Capture the cell that displays the provided text and extract its (x, y) central coordinate. 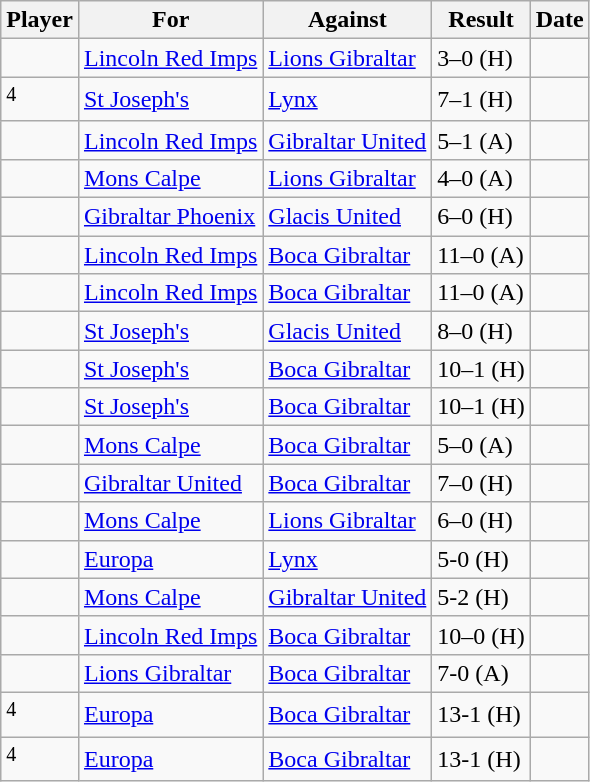
Result (481, 20)
3–0 (H) (481, 58)
7-0 (A) (481, 673)
Against (348, 20)
10–0 (H) (481, 635)
Gibraltar Phoenix (170, 217)
For (170, 20)
7–0 (H) (481, 483)
5-0 (H) (481, 559)
Date (560, 20)
5–1 (A) (481, 140)
8–0 (H) (481, 331)
5-2 (H) (481, 597)
4–0 (A) (481, 178)
5–0 (A) (481, 445)
Player (40, 20)
7–1 (H) (481, 100)
